Provide the [X, Y] coordinate of the cell's center where the given text is located.  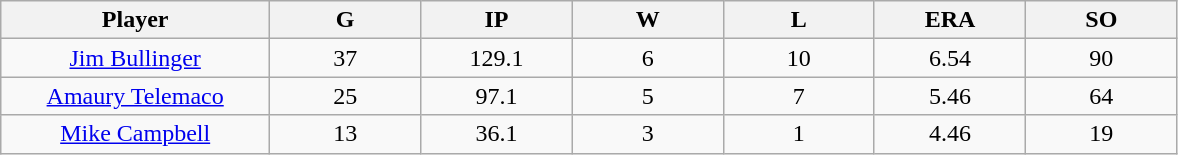
SO [1102, 20]
10 [798, 58]
37 [346, 58]
90 [1102, 58]
3 [648, 134]
5 [648, 96]
1 [798, 134]
36.1 [496, 134]
19 [1102, 134]
Amaury Telemaco [136, 96]
7 [798, 96]
Mike Campbell [136, 134]
L [798, 20]
6.54 [950, 58]
64 [1102, 96]
13 [346, 134]
5.46 [950, 96]
IP [496, 20]
W [648, 20]
6 [648, 58]
Jim Bullinger [136, 58]
97.1 [496, 96]
ERA [950, 20]
Player [136, 20]
25 [346, 96]
129.1 [496, 58]
4.46 [950, 134]
G [346, 20]
